Find where the given text appears and provide that cell's center as [x, y] coordinate. 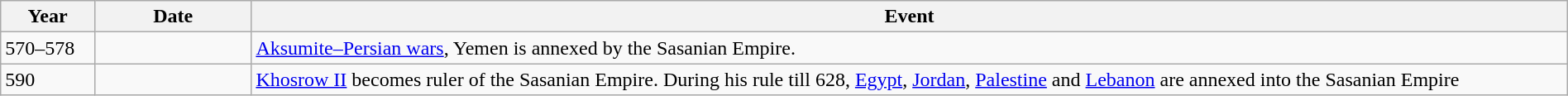
Khosrow II becomes ruler of the Sasanian Empire. During his rule till 628, Egypt, Jordan, Palestine and Lebanon are annexed into the Sasanian Empire [910, 79]
Event [910, 17]
590 [48, 79]
Year [48, 17]
Aksumite–Persian wars, Yemen is annexed by the Sasanian Empire. [910, 48]
570–578 [48, 48]
Date [172, 17]
